For the text-containing cell, return its midpoint in (X, Y) coordinate format. 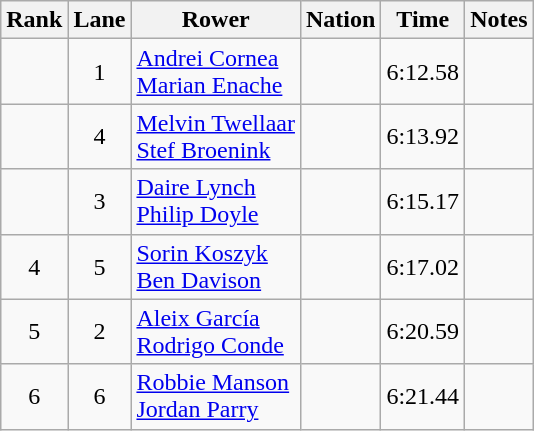
Nation (340, 20)
6:20.59 (423, 332)
Melvin TwellaarStef Broenink (216, 136)
Rank (34, 20)
1 (100, 72)
Daire LynchPhilip Doyle (216, 202)
Time (423, 20)
Sorin KoszykBen Davison (216, 266)
Andrei CorneaMarian Enache (216, 72)
6:13.92 (423, 136)
6:21.44 (423, 396)
6:15.17 (423, 202)
6:12.58 (423, 72)
Aleix GarcíaRodrigo Conde (216, 332)
2 (100, 332)
6:17.02 (423, 266)
Rower (216, 20)
3 (100, 202)
Robbie MansonJordan Parry (216, 396)
Lane (100, 20)
Notes (499, 20)
